Identify which cell holds the provided text, then report its (x, y) central coordinate. 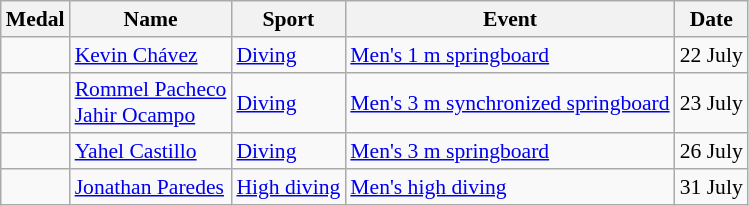
Date (712, 19)
High diving (288, 187)
Kevin Chávez (151, 55)
Rommel PachecoJahir Ocampo (151, 102)
22 July (712, 55)
Men's 3 m synchronized springboard (510, 102)
Jonathan Paredes (151, 187)
31 July (712, 187)
Men's high diving (510, 187)
26 July (712, 152)
Men's 3 m springboard (510, 152)
Yahel Castillo (151, 152)
Name (151, 19)
Event (510, 19)
Sport (288, 19)
Medal (36, 19)
23 July (712, 102)
Men's 1 m springboard (510, 55)
